Provide the (x, y) coordinate of the cell's center where the given text is located.  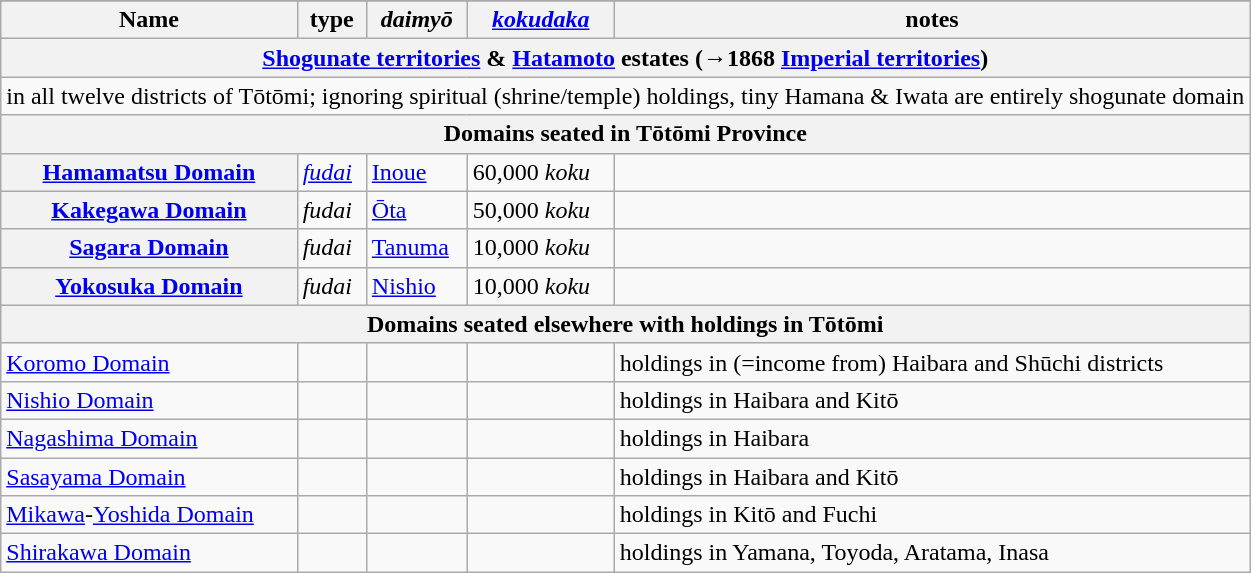
Nagashima Domain (149, 438)
Inoue (416, 172)
Koromo Domain (149, 362)
holdings in Yamana, Toyoda, Aratama, Inasa (932, 553)
60,000 koku (540, 172)
in all twelve districts of Tōtōmi; ignoring spiritual (shrine/temple) holdings, tiny Hamana & Iwata are entirely shogunate domain (626, 96)
holdings in Haibara (932, 438)
holdings in Kitō and Fuchi (932, 515)
notes (932, 20)
Name (149, 20)
Nishio Domain (149, 400)
Sagara Domain (149, 248)
Yokosuka Domain (149, 286)
Mikawa-Yoshida Domain (149, 515)
Nishio (416, 286)
Shogunate territories & Hatamoto estates (→1868 Imperial territories) (626, 58)
daimyō (416, 20)
type (332, 20)
Domains seated in Tōtōmi Province (626, 134)
kokudaka (540, 20)
Sasayama Domain (149, 477)
Kakegawa Domain (149, 210)
50,000 koku (540, 210)
Tanuma (416, 248)
Shirakawa Domain (149, 553)
Domains seated elsewhere with holdings in Tōtōmi (626, 324)
Hamamatsu Domain (149, 172)
holdings in (=income from) Haibara and Shūchi districts (932, 362)
Ōta (416, 210)
